From the cell containing the given text, extract its center point as [X, Y] coordinate. 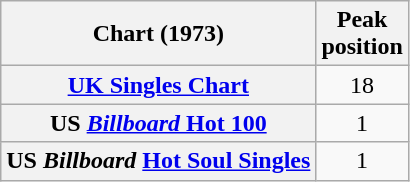
Peakposition [362, 34]
UK Singles Chart [158, 85]
US Billboard Hot 100 [158, 123]
Chart (1973) [158, 34]
18 [362, 85]
US Billboard Hot Soul Singles [158, 161]
